Return [x, y] of the center of cell containing provided text 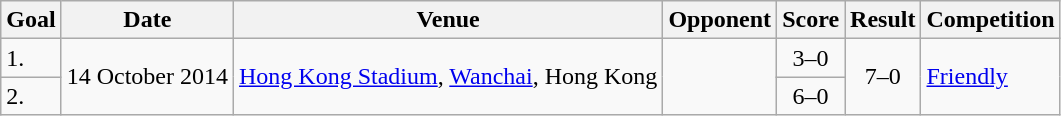
Friendly [990, 77]
2. [31, 96]
7–0 [883, 77]
Goal [31, 20]
Date [147, 20]
1. [31, 58]
14 October 2014 [147, 77]
Opponent [720, 20]
Score [811, 20]
Result [883, 20]
Competition [990, 20]
3–0 [811, 58]
6–0 [811, 96]
Venue [448, 20]
Hong Kong Stadium, Wanchai, Hong Kong [448, 77]
